Pinpoint the cell where the given text exists, returning its (x, y) midpoint coordinate. 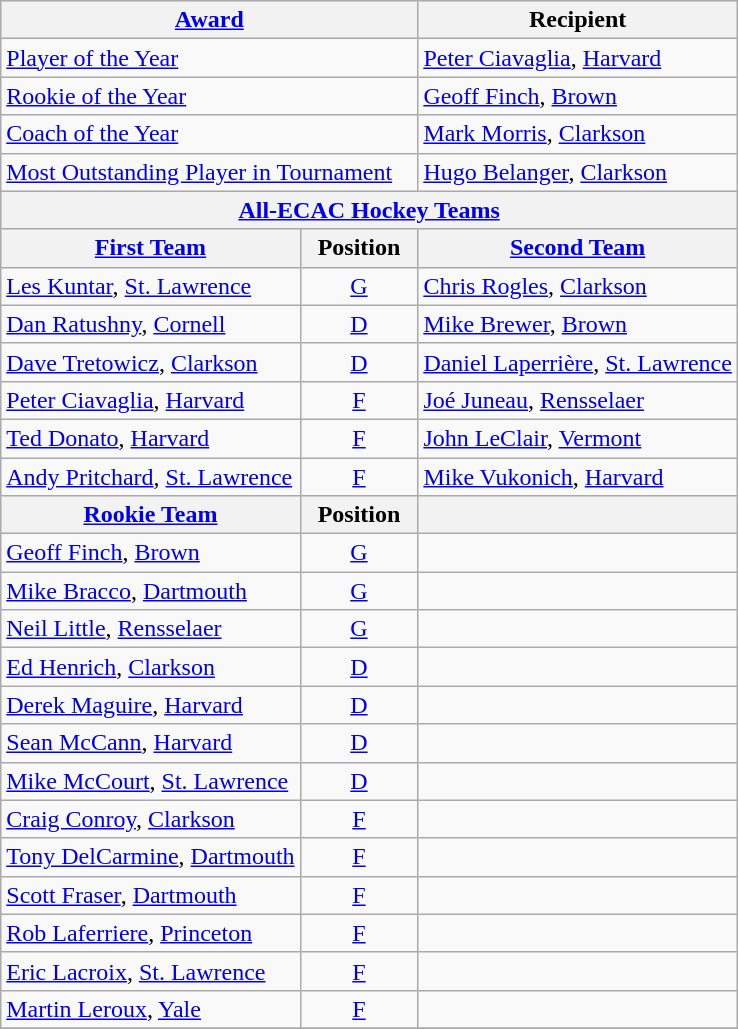
Dave Tretowicz, Clarkson (150, 362)
Sean McCann, Harvard (150, 743)
Rob Laferriere, Princeton (150, 933)
All-ECAC Hockey Teams (370, 210)
Tony DelCarmine, Dartmouth (150, 857)
Award (210, 20)
Joé Juneau, Rensselaer (578, 400)
First Team (150, 248)
John LeClair, Vermont (578, 438)
Martin Leroux, Yale (150, 1009)
Most Outstanding Player in Tournament (210, 172)
Coach of the Year (210, 134)
Ted Donato, Harvard (150, 438)
Second Team (578, 248)
Rookie Team (150, 515)
Mike McCourt, St. Lawrence (150, 781)
Recipient (578, 20)
Dan Ratushny, Cornell (150, 324)
Les Kuntar, St. Lawrence (150, 286)
Daniel Laperrière, St. Lawrence (578, 362)
Player of the Year (210, 58)
Mike Brewer, Brown (578, 324)
Neil Little, Rensselaer (150, 629)
Mike Vukonich, Harvard (578, 477)
Craig Conroy, Clarkson (150, 819)
Rookie of the Year (210, 96)
Chris Rogles, Clarkson (578, 286)
Mark Morris, Clarkson (578, 134)
Scott Fraser, Dartmouth (150, 895)
Eric Lacroix, St. Lawrence (150, 971)
Hugo Belanger, Clarkson (578, 172)
Andy Pritchard, St. Lawrence (150, 477)
Mike Bracco, Dartmouth (150, 591)
Derek Maguire, Harvard (150, 705)
Ed Henrich, Clarkson (150, 667)
